Pinpoint the cell where the given text exists, returning its [X, Y] midpoint coordinate. 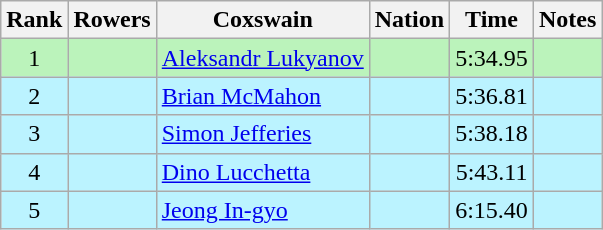
Coxswain [262, 20]
2 [34, 96]
Aleksandr Lukyanov [262, 58]
Brian McMahon [262, 96]
Notes [567, 20]
Rank [34, 20]
Rowers [112, 20]
5:34.95 [492, 58]
5 [34, 210]
5:36.81 [492, 96]
5:43.11 [492, 172]
Nation [409, 20]
6:15.40 [492, 210]
Jeong In-gyo [262, 210]
3 [34, 134]
Dino Lucchetta [262, 172]
Time [492, 20]
4 [34, 172]
Simon Jefferies [262, 134]
5:38.18 [492, 134]
1 [34, 58]
